Return (X, Y) of the center of cell containing provided text 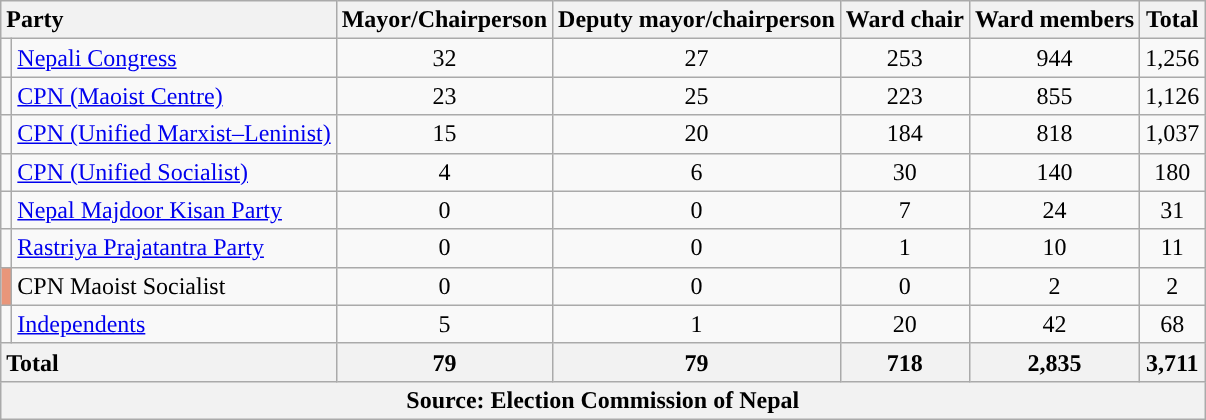
Nepal Majdoor Kisan Party (174, 210)
7 (904, 210)
253 (904, 58)
CPN (Unified Socialist) (174, 172)
68 (1172, 324)
3,711 (1172, 362)
27 (697, 58)
CPN (Unified Marxist–Leninist) (174, 134)
23 (444, 96)
1,037 (1172, 134)
855 (1054, 96)
25 (697, 96)
Rastriya Prajatantra Party (174, 248)
2,835 (1054, 362)
140 (1054, 172)
1,256 (1172, 58)
24 (1054, 210)
30 (904, 172)
818 (1054, 134)
CPN Maoist Socialist (174, 286)
Ward members (1054, 20)
718 (904, 362)
Party (168, 20)
5 (444, 324)
Mayor/Chairperson (444, 20)
4 (444, 172)
223 (904, 96)
11 (1172, 248)
6 (697, 172)
184 (904, 134)
Ward chair (904, 20)
42 (1054, 324)
10 (1054, 248)
Independents (174, 324)
32 (444, 58)
180 (1172, 172)
15 (444, 134)
Nepali Congress (174, 58)
31 (1172, 210)
944 (1054, 58)
Source: Election Commission of Nepal (603, 400)
Deputy mayor/chairperson (697, 20)
1,126 (1172, 96)
CPN (Maoist Centre) (174, 96)
